For the text-containing cell, return its midpoint in (X, Y) coordinate format. 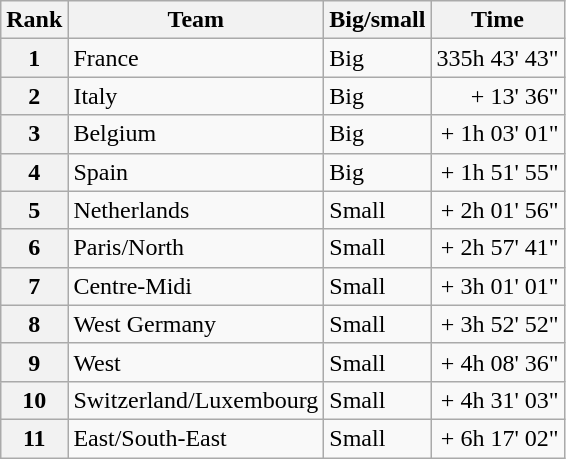
3 (34, 134)
1 (34, 58)
+ 1h 51' 55" (498, 172)
West (196, 362)
9 (34, 362)
11 (34, 438)
Switzerland/Luxembourg (196, 400)
7 (34, 286)
+ 2h 01' 56" (498, 210)
France (196, 58)
+ 4h 08' 36" (498, 362)
Belgium (196, 134)
5 (34, 210)
West Germany (196, 324)
+ 4h 31' 03" (498, 400)
Spain (196, 172)
Big/small (378, 20)
Netherlands (196, 210)
+ 3h 01' 01" (498, 286)
Paris/North (196, 248)
+ 13' 36" (498, 96)
East/South-East (196, 438)
4 (34, 172)
Time (498, 20)
10 (34, 400)
Team (196, 20)
6 (34, 248)
8 (34, 324)
+ 1h 03' 01" (498, 134)
2 (34, 96)
+ 6h 17' 02" (498, 438)
Rank (34, 20)
Italy (196, 96)
+ 2h 57' 41" (498, 248)
335h 43' 43" (498, 58)
Centre-Midi (196, 286)
+ 3h 52' 52" (498, 324)
